From the cell containing the given text, extract its center point as [X, Y] coordinate. 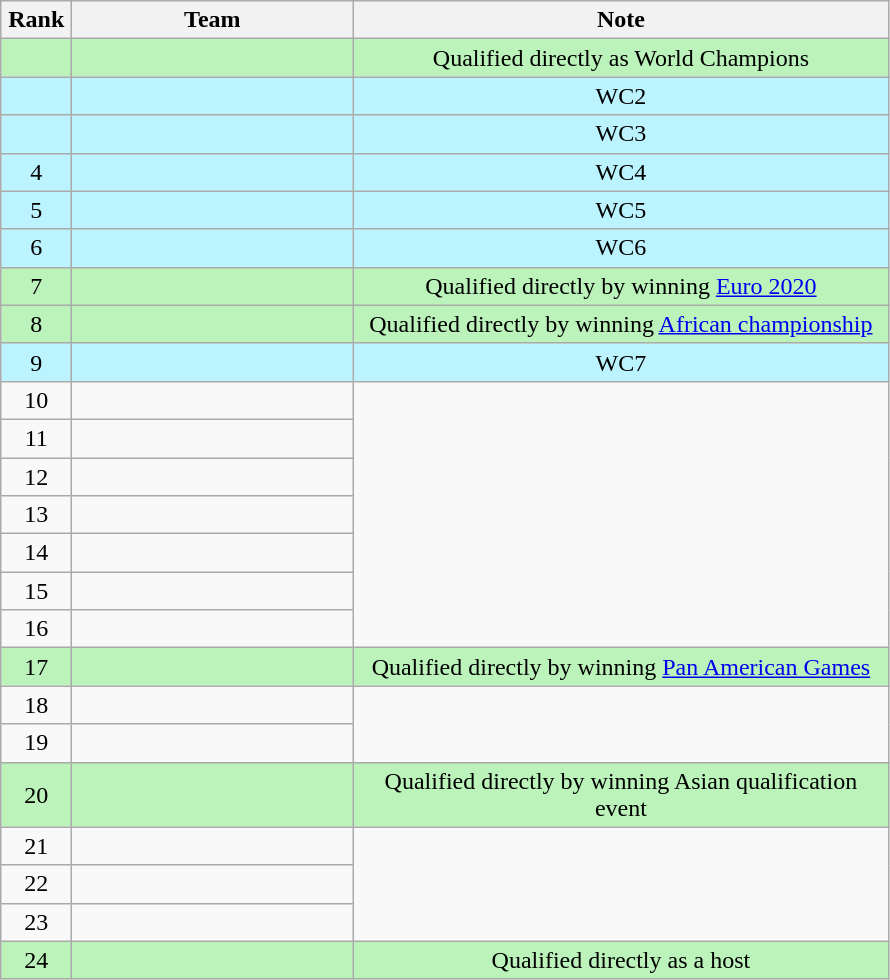
Qualified directly by winning Pan American Games [621, 667]
Qualified directly by winning Asian qualification event [621, 794]
16 [36, 629]
Team [212, 20]
5 [36, 210]
14 [36, 553]
WC4 [621, 172]
24 [36, 960]
12 [36, 477]
Qualified directly as a host [621, 960]
WC2 [621, 96]
Qualified directly by winning African championship [621, 324]
19 [36, 743]
20 [36, 794]
22 [36, 884]
Rank [36, 20]
13 [36, 515]
17 [36, 667]
WC6 [621, 248]
11 [36, 438]
Qualified directly as World Champions [621, 58]
10 [36, 400]
WC7 [621, 362]
WC5 [621, 210]
8 [36, 324]
Qualified directly by winning Euro 2020 [621, 286]
23 [36, 922]
9 [36, 362]
18 [36, 705]
WC3 [621, 134]
21 [36, 846]
Note [621, 20]
7 [36, 286]
15 [36, 591]
4 [36, 172]
6 [36, 248]
